From the cell containing the given text, extract its center point as [x, y] coordinate. 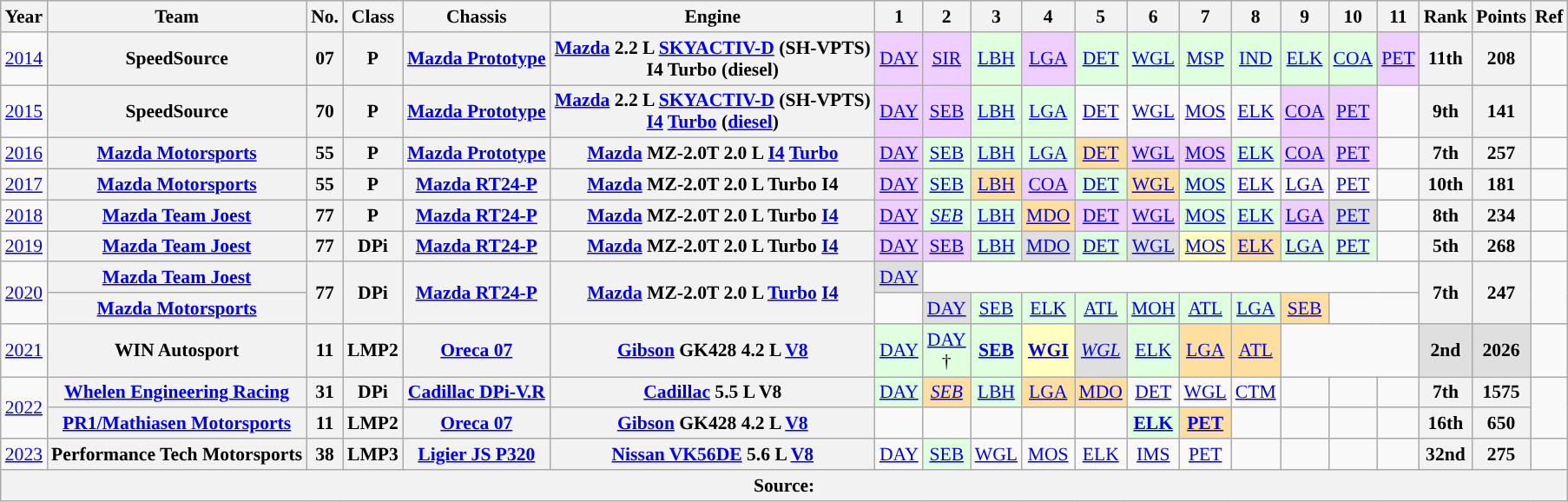
181 [1501, 185]
234 [1501, 215]
2 [946, 17]
7 [1205, 17]
9 [1305, 17]
Points [1501, 17]
1 [899, 17]
8 [1255, 17]
5th [1446, 247]
275 [1501, 454]
2019 [24, 247]
2016 [24, 154]
32nd [1446, 454]
SIR [946, 59]
31 [325, 393]
2015 [24, 111]
IND [1255, 59]
2023 [24, 454]
1575 [1501, 393]
Rank [1446, 17]
4 [1049, 17]
CTM [1255, 393]
16th [1446, 424]
Whelen Engineering Racing [177, 393]
11th [1446, 59]
Mazda MZ-2.0T 2.0 L I4 Turbo [713, 154]
2017 [24, 185]
Ref [1549, 17]
5 [1101, 17]
38 [325, 454]
650 [1501, 424]
2nd [1446, 351]
2022 [24, 408]
MSP [1205, 59]
268 [1501, 247]
9th [1446, 111]
257 [1501, 154]
No. [325, 17]
Class [373, 17]
PR1/Mathiasen Motorsports [177, 424]
2021 [24, 351]
Ligier JS P320 [477, 454]
WGI [1049, 351]
Source: [785, 485]
247 [1501, 294]
3 [997, 17]
208 [1501, 59]
Nissan VK56DE 5.6 L V8 [713, 454]
2014 [24, 59]
DAY† [946, 351]
07 [325, 59]
Engine [713, 17]
6 [1153, 17]
Team [177, 17]
MOH [1153, 308]
2018 [24, 215]
Chassis [477, 17]
WIN Autosport [177, 351]
Performance Tech Motorsports [177, 454]
10th [1446, 185]
Cadillac DPi-V.R [477, 393]
8th [1446, 215]
LMP3 [373, 454]
Year [24, 17]
2026 [1501, 351]
Cadillac 5.5 L V8 [713, 393]
IMS [1153, 454]
70 [325, 111]
2020 [24, 294]
10 [1353, 17]
141 [1501, 111]
